Return the [x, y] coordinate for the center point of the cell that contains the specified text.  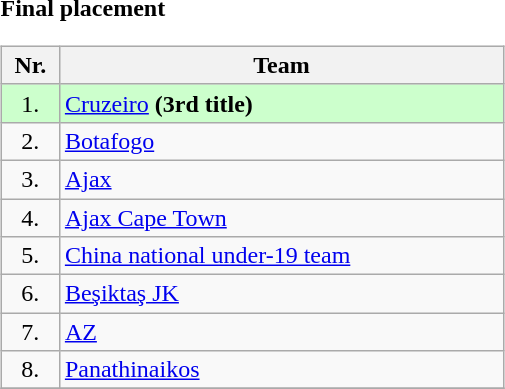
China national under-19 team [281, 256]
Botafogo [281, 141]
Nr. [30, 65]
2. [30, 141]
5. [30, 256]
AZ [281, 332]
Beşiktaş JK [281, 294]
6. [30, 294]
Panathinaikos [281, 370]
Ajax [281, 179]
8. [30, 370]
4. [30, 217]
Team [281, 65]
Ajax Cape Town [281, 217]
3. [30, 179]
7. [30, 332]
Cruzeiro (3rd title) [281, 103]
1. [30, 103]
